Scan for the cell matching the given text and deliver its (x, y) coordinate at center. 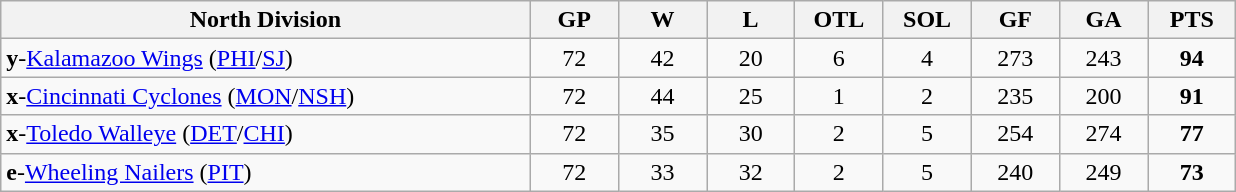
1 (839, 96)
SOL (927, 20)
35 (662, 134)
200 (1103, 96)
GA (1103, 20)
x-Cincinnati Cyclones (MON/NSH) (266, 96)
L (751, 20)
32 (751, 172)
235 (1015, 96)
OTL (839, 20)
4 (927, 58)
e-Wheeling Nailers (PIT) (266, 172)
94 (1192, 58)
20 (751, 58)
x-Toledo Walleye (DET/CHI) (266, 134)
73 (1192, 172)
274 (1103, 134)
240 (1015, 172)
249 (1103, 172)
42 (662, 58)
GF (1015, 20)
91 (1192, 96)
33 (662, 172)
GP (574, 20)
77 (1192, 134)
30 (751, 134)
6 (839, 58)
y-Kalamazoo Wings (PHI/SJ) (266, 58)
273 (1015, 58)
44 (662, 96)
W (662, 20)
PTS (1192, 20)
254 (1015, 134)
243 (1103, 58)
North Division (266, 20)
25 (751, 96)
